Scan for the cell matching the given text and deliver its [x, y] coordinate at center. 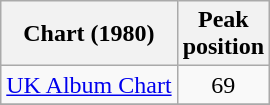
69 [223, 85]
Chart (1980) [89, 34]
Peakposition [223, 34]
UK Album Chart [89, 85]
